Scan for the cell matching the given text and deliver its (x, y) coordinate at center. 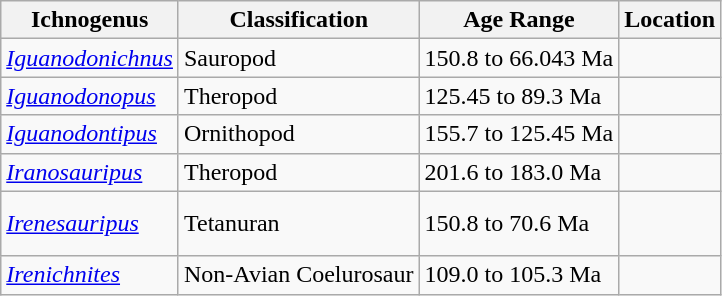
Iguanodonichnus (90, 58)
Ichnogenus (90, 20)
Location (670, 20)
109.0 to 105.3 Ma (519, 275)
Classification (298, 20)
150.8 to 66.043 Ma (519, 58)
Iguanodonopus (90, 96)
Age Range (519, 20)
Non-Avian Coelurosaur (298, 275)
Irenichnites (90, 275)
201.6 to 183.0 Ma (519, 172)
Irenesauripus (90, 224)
Tetanuran (298, 224)
Iguanodontipus (90, 134)
150.8 to 70.6 Ma (519, 224)
Iranosauripus (90, 172)
Sauropod (298, 58)
155.7 to 125.45 Ma (519, 134)
125.45 to 89.3 Ma (519, 96)
Ornithopod (298, 134)
